For the text-containing cell, return its midpoint in (x, y) coordinate format. 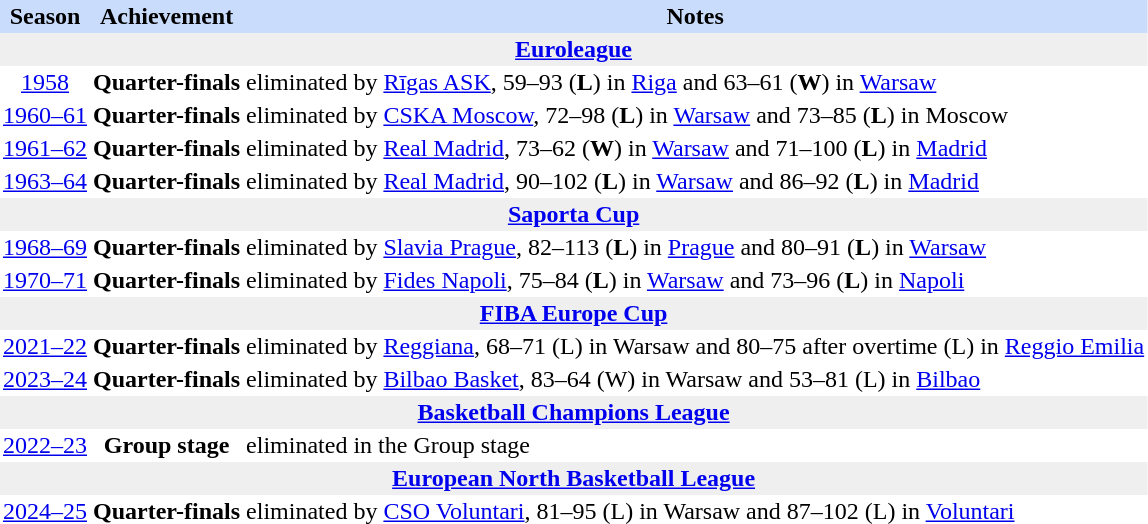
Season (45, 16)
eliminated by CSKA Moscow, 72–98 (L) in Warsaw and 73–85 (L) in Moscow (695, 116)
eliminated by Rīgas ASK, 59–93 (L) in Riga and 63–61 (W) in Warsaw (695, 82)
eliminated by Real Madrid, 90–102 (L) in Warsaw and 86–92 (L) in Madrid (695, 182)
Euroleague (574, 50)
eliminated by Reggiana, 68–71 (L) in Warsaw and 80–75 after overtime (L) in Reggio Emilia (695, 346)
eliminated by Slavia Prague, 82–113 (L) in Prague and 80–91 (L) in Warsaw (695, 248)
2023–24 (45, 380)
eliminated by Real Madrid, 73–62 (W) in Warsaw and 71–100 (L) in Madrid (695, 148)
Achievement (166, 16)
1961–62 (45, 148)
Notes (695, 16)
Saporta Cup (574, 214)
eliminated in the Group stage (695, 446)
2021–22 (45, 346)
1958 (45, 82)
1960–61 (45, 116)
1963–64 (45, 182)
eliminated by Bilbao Basket, 83–64 (W) in Warsaw and 53–81 (L) in Bilbao (695, 380)
2022–23 (45, 446)
European North Basketball League (574, 478)
Basketball Champions League (574, 412)
1968–69 (45, 248)
1970–71 (45, 280)
eliminated by Fides Napoli, 75–84 (L) in Warsaw and 73–96 (L) in Napoli (695, 280)
FIBA Europe Cup (574, 314)
Group stage (166, 446)
